Pinpoint the cell where the given text exists, returning its (X, Y) midpoint coordinate. 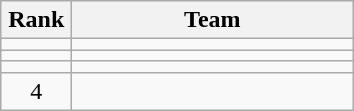
Team (212, 20)
Rank (36, 20)
4 (36, 91)
